Provide the (X, Y) coordinate of the cell's center where the given text is located.  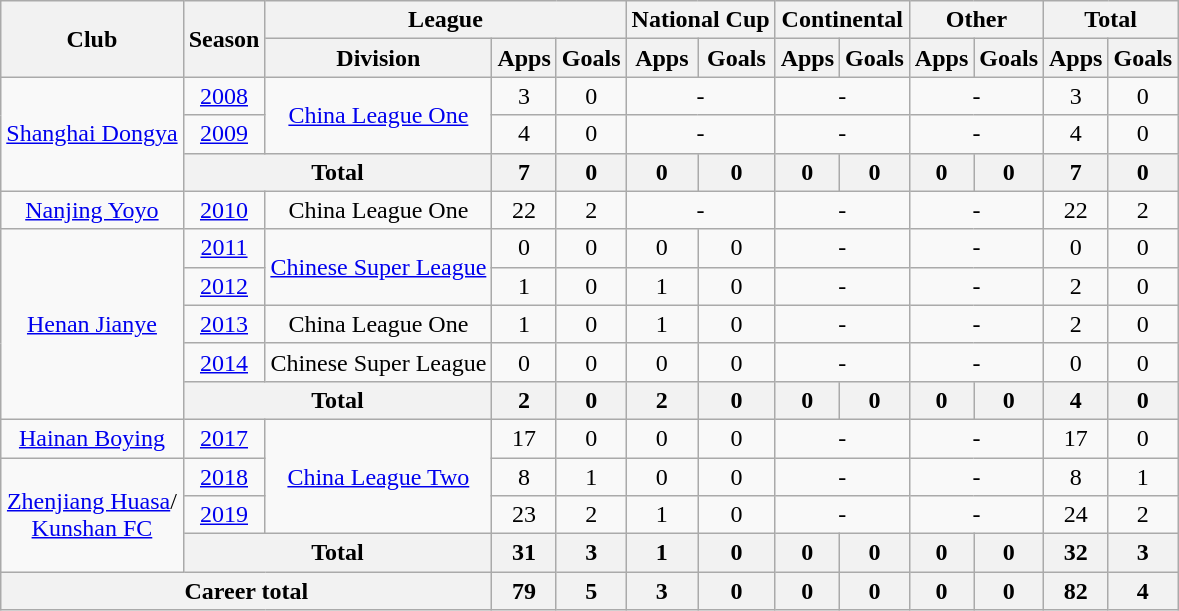
Continental (842, 20)
Career total (246, 591)
5 (591, 591)
Other (976, 20)
National Cup (700, 20)
31 (524, 553)
2008 (224, 96)
League (446, 20)
China League Two (378, 476)
82 (1076, 591)
2013 (224, 324)
Season (224, 39)
Henan Jianye (92, 324)
2014 (224, 362)
Nanjing Yoyo (92, 210)
32 (1076, 553)
Shanghai Dongya (92, 134)
2019 (224, 515)
79 (524, 591)
2012 (224, 286)
Club (92, 39)
24 (1076, 515)
Zhenjiang Huasa/ Kunshan FC (92, 515)
Hainan Boying (92, 438)
23 (524, 515)
2017 (224, 438)
2011 (224, 248)
2010 (224, 210)
2018 (224, 477)
2009 (224, 134)
Division (378, 58)
